Detect which cell encompasses the target text, then output its [X, Y] center coordinate. 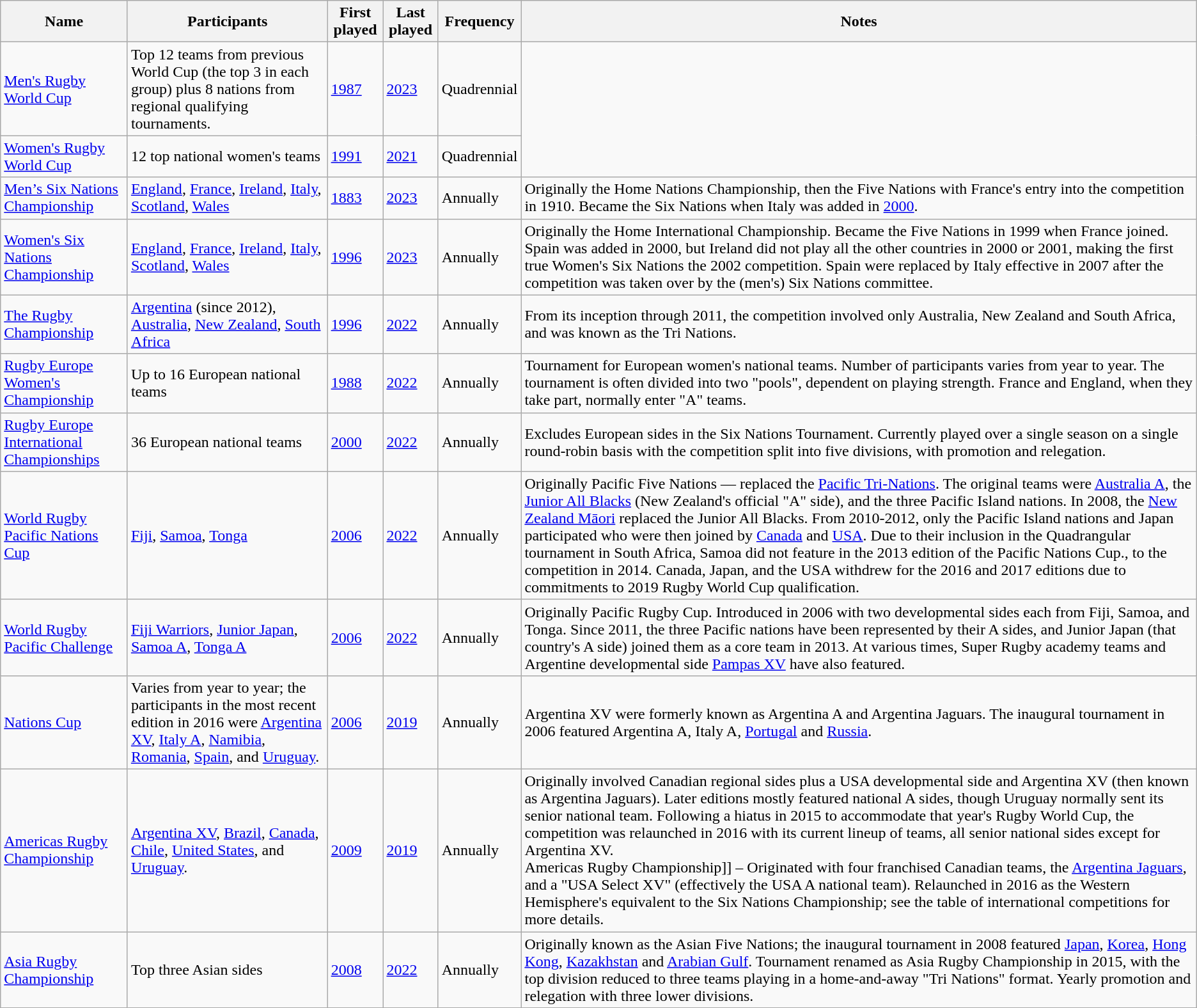
1987 [356, 89]
Asia Rugby Championship [64, 970]
1991 [356, 156]
Men’s Six Nations Championship [64, 198]
Top 12 teams from previous World Cup (the top 3 in each group) plus 8 nations from regional qualifying tournaments. [228, 89]
12 top national women's teams [228, 156]
36 European national teams [228, 442]
World Rugby Pacific Challenge [64, 637]
1883 [356, 198]
From its inception through 2011, the competition involved only Australia, New Zealand and South Africa, and was known as the Tri Nations. [859, 324]
First played [356, 22]
Men's Rugby World Cup [64, 89]
Fiji, Samoa, Tonga [228, 535]
Participants [228, 22]
Varies from year to year; the participants in the most recent edition in 2016 were Argentina XV, Italy A, Namibia, Romania, Spain, and Uruguay. [228, 722]
The Rugby Championship [64, 324]
Rugby Europe Women's Championship [64, 383]
Up to 16 European national teams [228, 383]
2008 [356, 970]
1988 [356, 383]
Argentina XV, Brazil, Canada, Chile, United States, and Uruguay. [228, 850]
Americas Rugby Championship [64, 850]
Women's Rugby World Cup [64, 156]
2000 [356, 442]
Name [64, 22]
World Rugby Pacific Nations Cup [64, 535]
Nations Cup [64, 722]
Fiji Warriors, Junior Japan, Samoa A, Tonga A [228, 637]
Rugby Europe International Championships [64, 442]
2009 [356, 850]
Last played [411, 22]
Frequency [480, 22]
Notes [859, 22]
Top three Asian sides [228, 970]
Women's Six Nations Championship [64, 257]
Argentina (since 2012), Australia, New Zealand, South Africa [228, 324]
2021 [411, 156]
